Find where the given text appears and provide that cell's center as (x, y) coordinate. 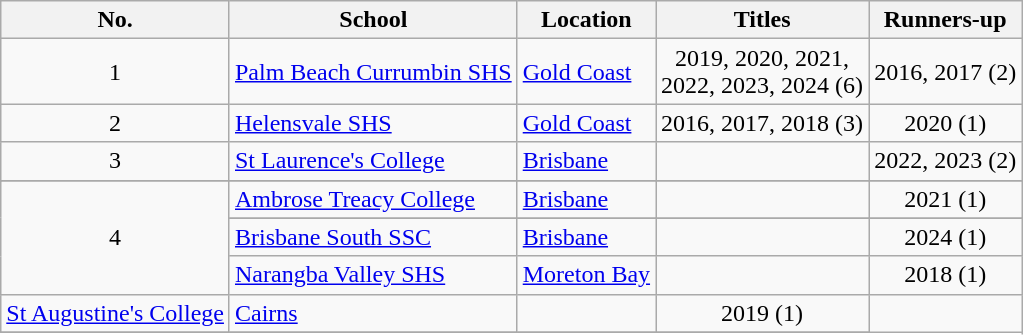
Location (586, 20)
2019, 2020, 2021, 2022, 2023, 2024 (6) (762, 72)
No. (116, 20)
2016, 2017 (2) (946, 72)
2 (116, 123)
Palm Beach Currumbin SHS (373, 72)
2020 (1) (946, 123)
Helensvale SHS (373, 123)
Brisbane South SSC (373, 237)
Runners-up (946, 20)
Ambrose Treacy College (373, 199)
3 (116, 161)
Moreton Bay (586, 275)
Narangba Valley SHS (373, 275)
2024 (1) (946, 237)
2022, 2023 (2) (946, 161)
2021 (1) (946, 199)
2018 (1) (946, 275)
Titles (762, 20)
School (373, 20)
St Augustine's College (116, 313)
2016, 2017, 2018 (3) (762, 123)
Cairns (373, 313)
4 (116, 237)
St Laurence's College (373, 161)
2019 (1) (762, 313)
1 (116, 72)
